Pinpoint the cell where the given text exists, returning its [X, Y] midpoint coordinate. 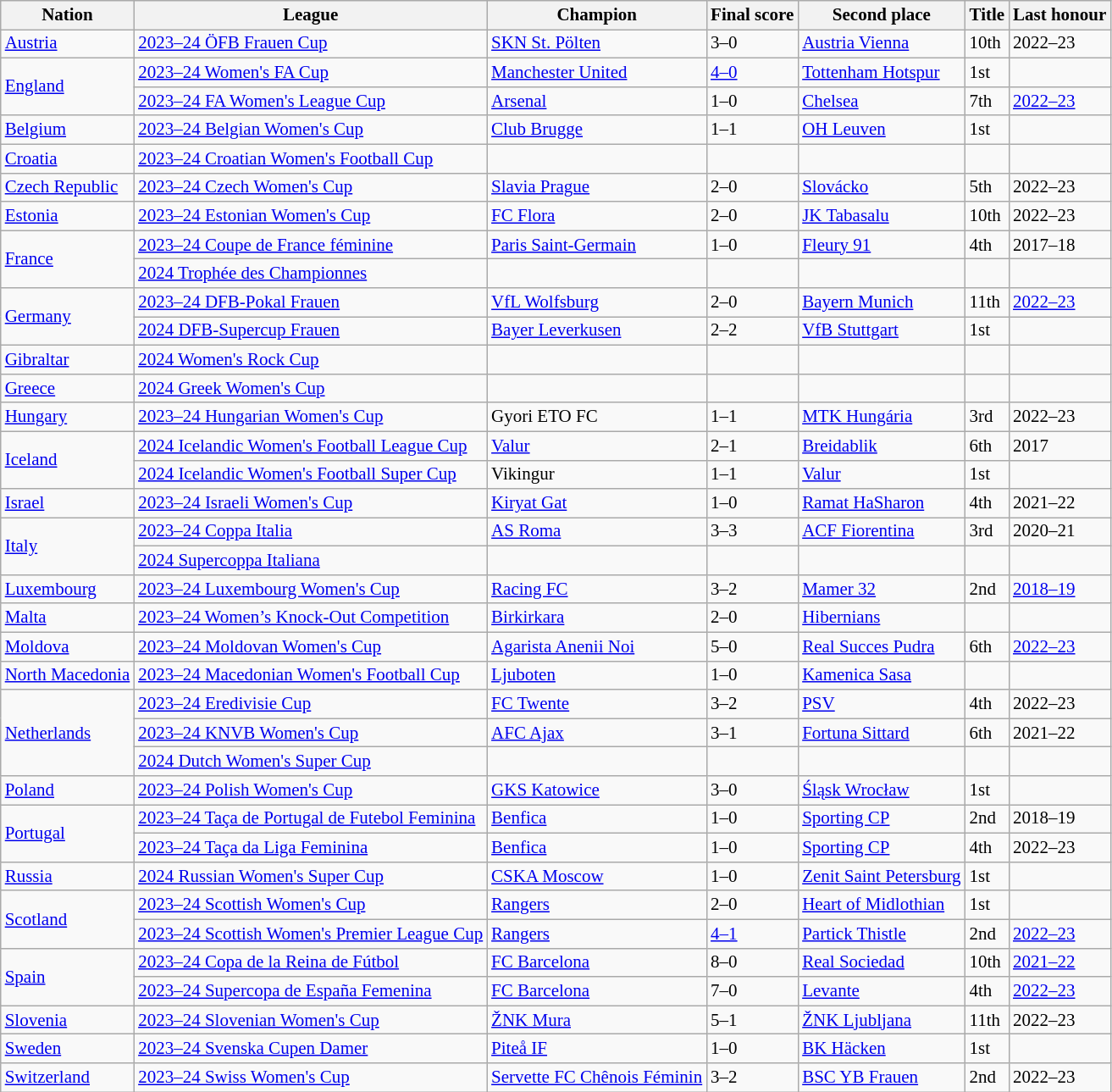
England [68, 87]
2023–24 Taça de Portugal de Futebol Feminina [310, 819]
5–1 [752, 1020]
2023–24 Belgian Women's Cup [310, 130]
Austria [68, 44]
ŽNK Ljubljana [881, 1020]
4–0 [752, 73]
Second place [881, 15]
7–0 [752, 991]
Arsenal [596, 101]
Iceland [68, 460]
2023–24 Slovenian Women's Cup [310, 1020]
Manchester United [596, 73]
2023–24 Scottish Women's Premier League Cup [310, 934]
2017 [1059, 446]
2023–24 Women's FA Cup [310, 73]
Final score [752, 15]
MTK Hungária [881, 417]
Racing FC [596, 590]
Real Succes Pudra [881, 646]
5–0 [752, 646]
Partick Thistle [881, 934]
Śląsk Wrocław [881, 790]
5th [988, 187]
Breidablik [881, 446]
2023–24 Coppa Italia [310, 532]
2023–24 Supercopa de España Femenina [310, 991]
Portugal [68, 834]
2024 Greek Women's Cup [310, 388]
PSV [881, 704]
3–1 [752, 733]
2024 Icelandic Women's Football League Cup [310, 446]
GKS Katowice [596, 790]
Real Sociedad [881, 962]
France [68, 259]
JK Tabasalu [881, 216]
SKN St. Pölten [596, 44]
Slovenia [68, 1020]
2023–24 ÖFB Frauen Cup [310, 44]
2023–24 Luxembourg Women's Cup [310, 590]
Champion [596, 15]
2023–24 FA Women's League Cup [310, 101]
2024 Russian Women's Super Cup [310, 876]
2023–24 Hungarian Women's Cup [310, 417]
Title [988, 15]
Estonia [68, 216]
2023–24 Croatian Women's Football Cup [310, 158]
Italy [68, 546]
VfB Stuttgart [881, 331]
2023–24 Moldovan Women's Cup [310, 646]
2023–24 Women’s Knock-Out Competition [310, 618]
2023–24 Czech Women's Cup [310, 187]
2023–24 Svenska Cupen Damer [310, 1049]
2024 Icelandic Women's Football Super Cup [310, 474]
Paris Saint-Germain [596, 245]
Mamer 32 [881, 590]
Vikingur [596, 474]
Slovácko [881, 187]
2023–24 Polish Women's Cup [310, 790]
Czech Republic [68, 187]
Malta [68, 618]
Piteå IF [596, 1049]
3–3 [752, 532]
8–0 [752, 962]
Germany [68, 317]
2023–24 Scottish Women's Cup [310, 905]
League [310, 15]
Gyori ETO FC [596, 417]
Netherlands [68, 733]
Slavia Prague [596, 187]
Club Brugge [596, 130]
2023–24 KNVB Women's Cup [310, 733]
ACF Fiorentina [881, 532]
CSKA Moscow [596, 876]
Tottenham Hotspur [881, 73]
Hungary [68, 417]
2024 DFB-Supercup Frauen [310, 331]
Fleury 91 [881, 245]
Nation [68, 15]
Agarista Anenii Noi [596, 646]
2024 Women's Rock Cup [310, 359]
Bayern Munich [881, 302]
2023–24 Copa de la Reina de Fútbol [310, 962]
Birkirkara [596, 618]
Scotland [68, 919]
2024 Supercoppa Italiana [310, 561]
VfL Wolfsburg [596, 302]
2017–18 [1059, 245]
Israel [68, 503]
BK Häcken [881, 1049]
2020–21 [1059, 532]
2023–24 Swiss Women's Cup [310, 1078]
Last honour [1059, 15]
Levante [881, 991]
Luxembourg [68, 590]
Belgium [68, 130]
BSC YB Frauen [881, 1078]
Austria Vienna [881, 44]
2023–24 DFB-Pokal Frauen [310, 302]
Ramat HaSharon [881, 503]
2024 Trophée des Championnes [310, 274]
2–2 [752, 331]
Heart of Midlothian [881, 905]
North Macedonia [68, 675]
OH Leuven [881, 130]
Poland [68, 790]
Gibraltar [68, 359]
AS Roma [596, 532]
AFC Ajax [596, 733]
FC Twente [596, 704]
2023–24 Eredivisie Cup [310, 704]
Switzerland [68, 1078]
7th [988, 101]
Kamenica Sasa [881, 675]
2023–24 Estonian Women's Cup [310, 216]
Greece [68, 388]
2–1 [752, 446]
Servette FC Chênois Féminin [596, 1078]
Hibernians [881, 618]
Fortuna Sittard [881, 733]
Russia [68, 876]
Bayer Leverkusen [596, 331]
Moldova [68, 646]
2023–24 Israeli Women's Cup [310, 503]
2024 Dutch Women's Super Cup [310, 762]
2023–24 Taça da Liga Feminina [310, 848]
Sweden [68, 1049]
Zenit Saint Petersburg [881, 876]
FC Flora [596, 216]
Kiryat Gat [596, 503]
Chelsea [881, 101]
Spain [68, 977]
4–1 [752, 934]
2023–24 Coupe de France féminine [310, 245]
Croatia [68, 158]
Ljuboten [596, 675]
2023–24 Macedonian Women's Football Cup [310, 675]
ŽNK Mura [596, 1020]
